Find where the given text appears and provide that cell's center as [x, y] coordinate. 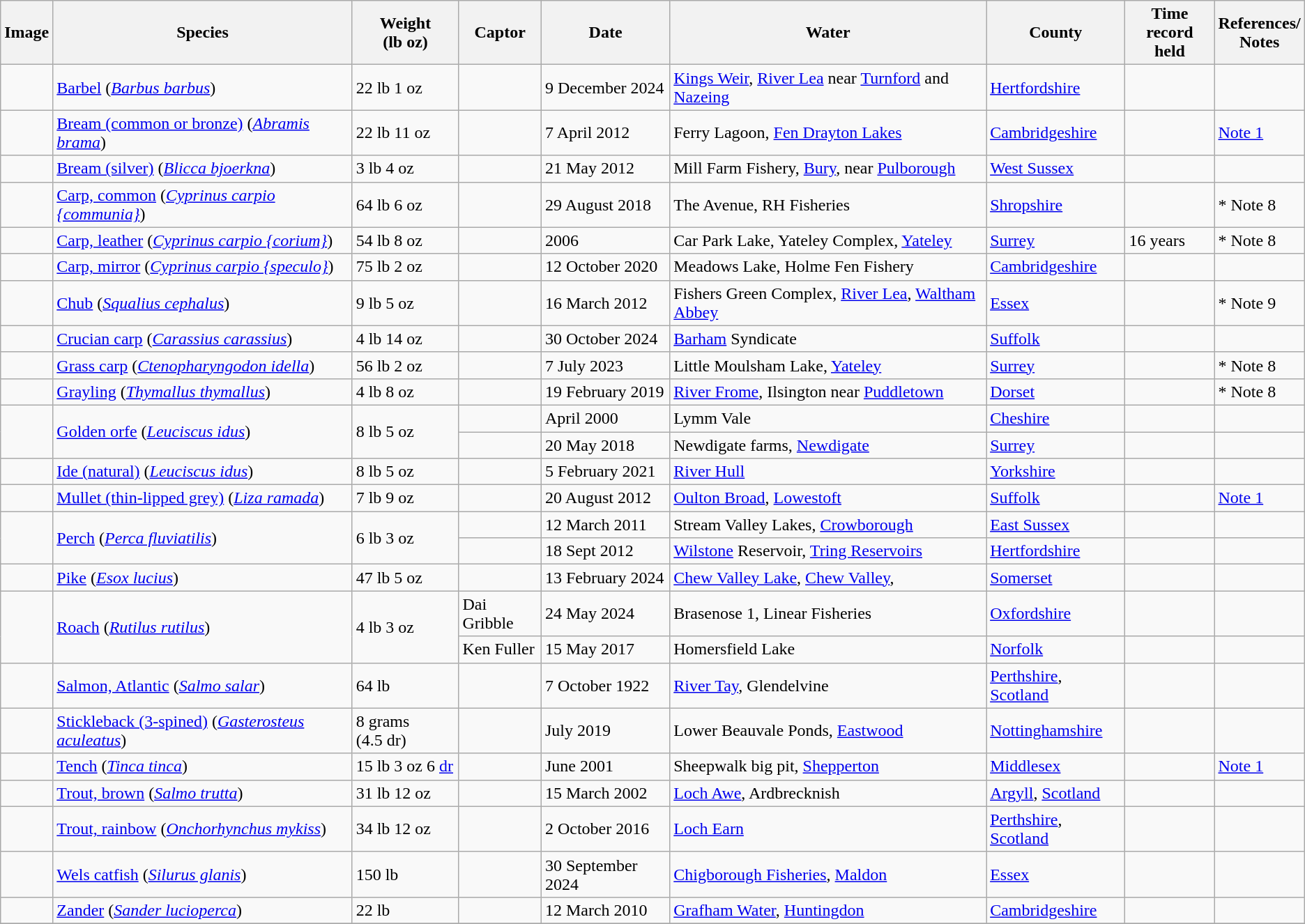
Bream (common or bronze) (Abramis brama) [202, 132]
Sheepwalk big pit, Shepperton [828, 767]
Species [202, 33]
8 grams (4.5 dr) [406, 730]
Date [605, 33]
150 lb [406, 874]
Carp, common (Cyprinus carpio {communia}) [202, 205]
18 Sept 2012 [605, 551]
64 lb [406, 686]
Cheshire [1055, 418]
15 May 2017 [605, 649]
Yorkshire [1055, 472]
30 September 2024 [605, 874]
15 lb 3 oz 6 dr [406, 767]
9 December 2024 [605, 88]
Wilstone Reservoir, Tring Reservoirs [828, 551]
20 May 2018 [605, 445]
Zander (Sander lucioperca) [202, 910]
31 lb 12 oz [406, 793]
Tench (Tinca tinca) [202, 767]
River Frome, Ilsington near Puddletown [828, 392]
Bream (silver) (Blicca bjoerkna) [202, 169]
7 lb 9 oz [406, 498]
22 lb [406, 910]
16 years [1170, 240]
Meadows Lake, Holme Fen Fishery [828, 267]
Wels catfish (Silurus glanis) [202, 874]
Chub (Squalius cephalus) [202, 302]
Grafham Water, Huntingdon [828, 910]
Time recordheld [1170, 33]
River Tay, Glendelvine [828, 686]
Nottinghamshire [1055, 730]
River Hull [828, 472]
* Note 9 [1259, 302]
Car Park Lake, Yateley Complex, Yateley [828, 240]
Little Moulsham Lake, Yateley [828, 365]
13 February 2024 [605, 578]
12 March 2011 [605, 525]
56 lb 2 oz [406, 365]
20 August 2012 [605, 498]
The Avenue, RH Fisheries [828, 205]
12 October 2020 [605, 267]
Grayling (Thymallus thymallus) [202, 392]
30 October 2024 [605, 339]
Captor [501, 33]
Oxfordshire [1055, 613]
Oulton Broad, Lowestoft [828, 498]
Stickleback (3-spined) (Gasterosteus aculeatus) [202, 730]
5 February 2021 [605, 472]
Dorset [1055, 392]
7 October 1922 [605, 686]
7 July 2023 [605, 365]
22 lb 11 oz [406, 132]
9 lb 5 oz [406, 302]
Loch Earn [828, 829]
Barbel (Barbus barbus) [202, 88]
6 lb 3 oz [406, 538]
Dai Gribble [501, 613]
24 May 2024 [605, 613]
7 April 2012 [605, 132]
Homersfield Lake [828, 649]
Chew Valley Lake, Chew Valley, [828, 578]
Fishers Green Complex, River Lea, Waltham Abbey [828, 302]
West Sussex [1055, 169]
Golden orfe (Leuciscus idus) [202, 431]
County [1055, 33]
21 May 2012 [605, 169]
16 March 2012 [605, 302]
Grass carp (Ctenopharyngodon idella) [202, 365]
Brasenose 1, Linear Fisheries [828, 613]
Trout, rainbow (Onchorhynchus mykiss) [202, 829]
Stream Valley Lakes, Crowborough [828, 525]
54 lb 8 oz [406, 240]
Newdigate farms, Newdigate [828, 445]
Image [26, 33]
19 February 2019 [605, 392]
12 March 2010 [605, 910]
Ken Fuller [501, 649]
Ide (natural) (Leuciscus idus) [202, 472]
75 lb 2 oz [406, 267]
April 2000 [605, 418]
Perch (Perca fluviatilis) [202, 538]
Ferry Lagoon, Fen Drayton Lakes [828, 132]
Pike (Esox lucius) [202, 578]
22 lb 1 oz [406, 88]
Norfolk [1055, 649]
4 lb 3 oz [406, 627]
2006 [605, 240]
Water [828, 33]
3 lb 4 oz [406, 169]
Trout, brown (Salmo trutta) [202, 793]
4 lb 8 oz [406, 392]
July 2019 [605, 730]
Argyll, Scotland [1055, 793]
34 lb 12 oz [406, 829]
Mill Farm Fishery, Bury, near Pulborough [828, 169]
Kings Weir, River Lea near Turnford and Nazeing [828, 88]
Carp, mirror (Cyprinus carpio {speculo}) [202, 267]
4 lb 14 oz [406, 339]
Shropshire [1055, 205]
Barham Syndicate [828, 339]
47 lb 5 oz [406, 578]
64 lb 6 oz [406, 205]
East Sussex [1055, 525]
Roach (Rutilus rutilus) [202, 627]
Chigborough Fisheries, Maldon [828, 874]
References/Notes [1259, 33]
Loch Awe, Ardbrecknish [828, 793]
29 August 2018 [605, 205]
Weight(lb oz) [406, 33]
2 October 2016 [605, 829]
Somerset [1055, 578]
Carp, leather (Cyprinus carpio {corium}) [202, 240]
Crucian carp (Carassius carassius) [202, 339]
15 March 2002 [605, 793]
Mullet (thin-lipped grey) (Liza ramada) [202, 498]
Salmon, Atlantic (Salmo salar) [202, 686]
Lower Beauvale Ponds, Eastwood [828, 730]
Lymm Vale [828, 418]
June 2001 [605, 767]
Middlesex [1055, 767]
